Provide the (x, y) coordinate of the cell's center where the given text is located.  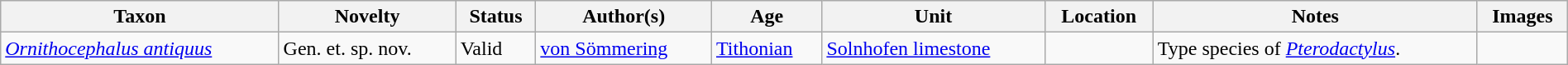
Notes (1315, 17)
Ornithocephalus antiquus (140, 48)
Age (766, 17)
Solnhofen limestone (933, 48)
Taxon (140, 17)
Location (1098, 17)
Author(s) (624, 17)
Valid (496, 48)
von Sömmering (624, 48)
Images (1522, 17)
Unit (933, 17)
Gen. et. sp. nov. (367, 48)
Status (496, 17)
Type species of Pterodactylus. (1315, 48)
Novelty (367, 17)
Tithonian (766, 48)
